Find where the given text appears and provide that cell's center as [x, y] coordinate. 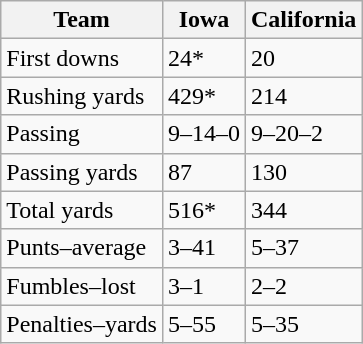
87 [204, 172]
California [304, 20]
24* [204, 58]
Passing yards [82, 172]
214 [304, 96]
Punts–average [82, 248]
516* [204, 210]
5–37 [304, 248]
3–1 [204, 286]
9–14–0 [204, 134]
Penalties–yards [82, 324]
First downs [82, 58]
20 [304, 58]
2–2 [304, 286]
Rushing yards [82, 96]
Fumbles–lost [82, 286]
Iowa [204, 20]
5–35 [304, 324]
Team [82, 20]
429* [204, 96]
3–41 [204, 248]
5–55 [204, 324]
Passing [82, 134]
Total yards [82, 210]
9–20–2 [304, 134]
130 [304, 172]
344 [304, 210]
